Locate the cell with the specified text and output its (x, y) center coordinate. 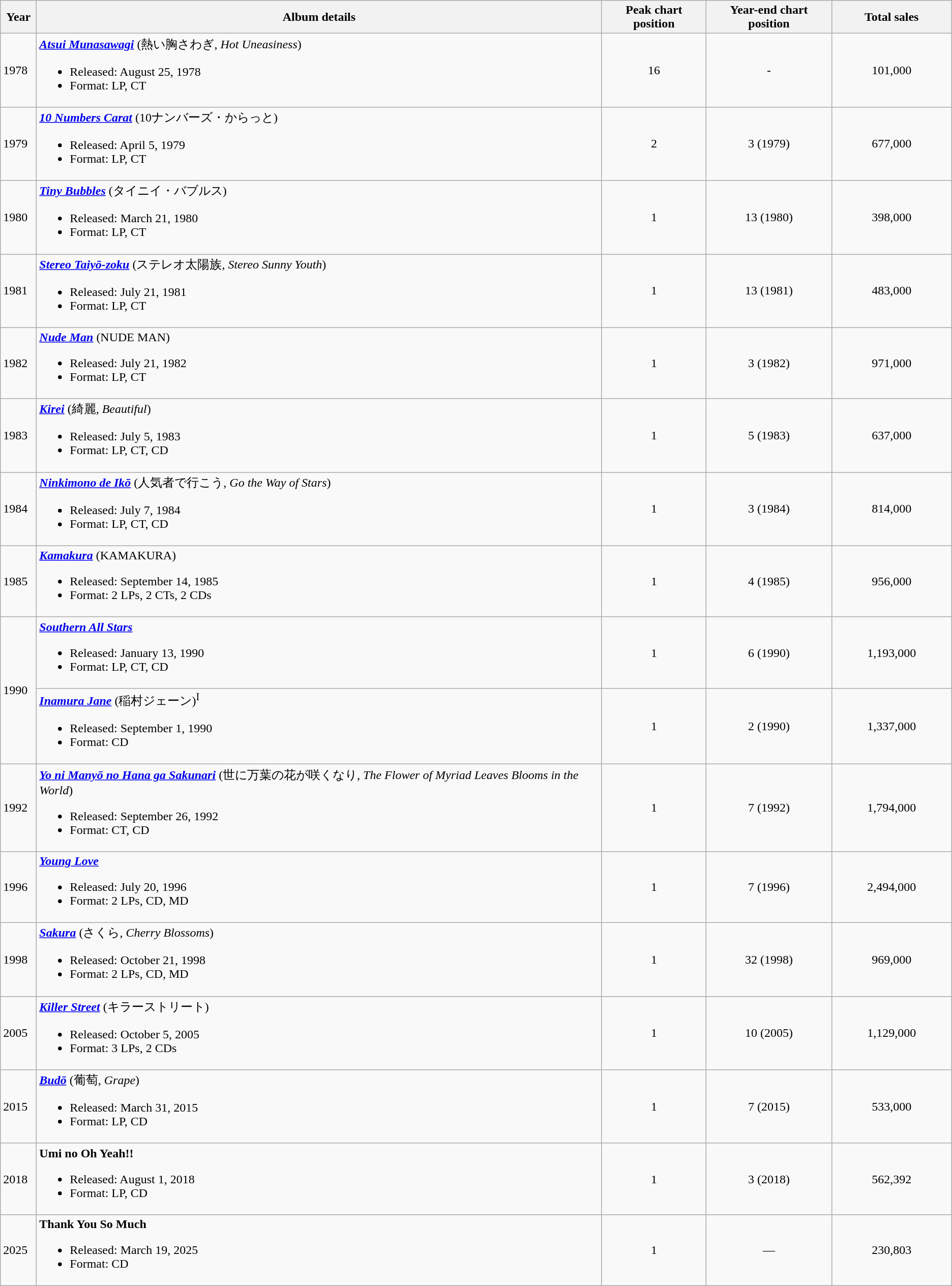
— (769, 1250)
814,000 (891, 510)
Nude Man (NUDE MAN)Released: July 21, 1982Format: LP, CT (319, 363)
969,000 (891, 960)
1,129,000 (891, 1033)
32 (1998) (769, 960)
1978 (18, 70)
1985 (18, 581)
Kirei (綺麗, Beautiful)Released: July 5, 1983Format: LP, CT, CD (319, 435)
Killer Street (キラーストリート)Released: October 5, 2005Format: 3 LPs, 2 CDs (319, 1033)
Year (18, 17)
Umi no Oh Yeah!!Released: August 1, 2018Format: LP, CD (319, 1179)
483,000 (891, 291)
3 (1979) (769, 143)
13 (1981) (769, 291)
10 (2005) (769, 1033)
16 (654, 70)
5 (1983) (769, 435)
677,000 (891, 143)
13 (1980) (769, 218)
1,337,000 (891, 726)
956,000 (891, 581)
230,803 (891, 1250)
101,000 (891, 70)
Year-end chart position (769, 17)
2005 (18, 1033)
Thank You So MuchReleased: March 19, 2025Format: CD (319, 1250)
2 (1990) (769, 726)
Peak chart position (654, 17)
2015 (18, 1106)
1996 (18, 887)
1998 (18, 960)
10 Numbers Carat (10ナンバーズ・からっと)Released: April 5, 1979Format: LP, CT (319, 143)
1982 (18, 363)
1,794,000 (891, 808)
3 (1982) (769, 363)
7 (1992) (769, 808)
2025 (18, 1250)
2 (654, 143)
Young LoveReleased: July 20, 1996Format: 2 LPs, CD, MD (319, 887)
2018 (18, 1179)
Album details (319, 17)
3 (1984) (769, 510)
1990 (18, 691)
Kamakura (KAMAKURA)Released: September 14, 1985Format: 2 LPs, 2 CTs, 2 CDs (319, 581)
Ninkimono de Ikō (人気者で行こう, Go the Way of Stars)Released: July 7, 1984Format: LP, CT, CD (319, 510)
Tiny Bubbles (タイニイ・バブルス)Released: March 21, 1980Format: LP, CT (319, 218)
1984 (18, 510)
Sakura (さくら, Cherry Blossoms)Released: October 21, 1998Format: 2 LPs, CD, MD (319, 960)
1992 (18, 808)
971,000 (891, 363)
Stereo Taiyō-zoku (ステレオ太陽族, Stereo Sunny Youth)Released: July 21, 1981Format: LP, CT (319, 291)
Yo ni Manyō no Hana ga Sakunari (世に万葉の花が咲くなり, The Flower of Myriad Leaves Blooms in the World)Released: September 26, 1992Format: CT, CD (319, 808)
533,000 (891, 1106)
1980 (18, 218)
- (769, 70)
637,000 (891, 435)
1979 (18, 143)
1983 (18, 435)
4 (1985) (769, 581)
7 (1996) (769, 887)
2,494,000 (891, 887)
3 (2018) (769, 1179)
1981 (18, 291)
1,193,000 (891, 652)
Southern All StarsReleased: January 13, 1990Format: LP, CT, CD (319, 652)
Total sales (891, 17)
Atsui Munasawagi (熱い胸さわぎ, Hot Uneasiness)Released: August 25, 1978Format: LP, CT (319, 70)
562,392 (891, 1179)
7 (2015) (769, 1106)
6 (1990) (769, 652)
Inamura Jane (稲村ジェーン)IReleased: September 1, 1990Format: CD (319, 726)
Budō (葡萄, Grape)Released: March 31, 2015Format: LP, CD (319, 1106)
398,000 (891, 218)
